Find where the given text appears and provide that cell's center as (X, Y) coordinate. 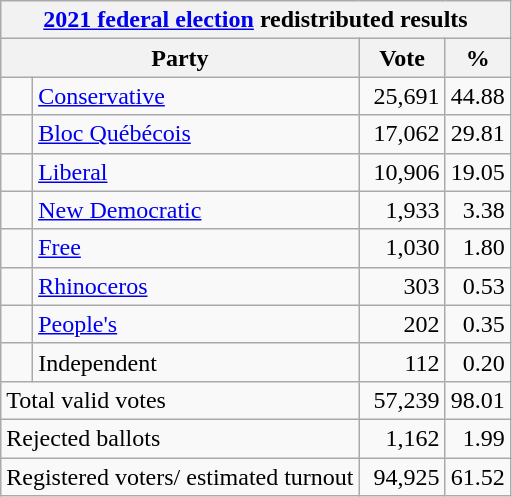
Registered voters/ estimated turnout (180, 477)
Party (180, 58)
Bloc Québécois (196, 134)
Rejected ballots (180, 438)
10,906 (402, 172)
1,030 (402, 248)
44.88 (478, 96)
98.01 (478, 400)
Independent (196, 362)
People's (196, 324)
112 (402, 362)
Rhinoceros (196, 286)
Conservative (196, 96)
57,239 (402, 400)
Total valid votes (180, 400)
17,062 (402, 134)
1.99 (478, 438)
1,933 (402, 210)
Vote (402, 58)
Liberal (196, 172)
Free (196, 248)
0.53 (478, 286)
New Democratic (196, 210)
1.80 (478, 248)
202 (402, 324)
19.05 (478, 172)
% (478, 58)
29.81 (478, 134)
303 (402, 286)
3.38 (478, 210)
1,162 (402, 438)
0.35 (478, 324)
0.20 (478, 362)
25,691 (402, 96)
61.52 (478, 477)
94,925 (402, 477)
2021 federal election redistributed results (256, 20)
